Determine the (X, Y) coordinate at the center of the cell enclosing the given text.  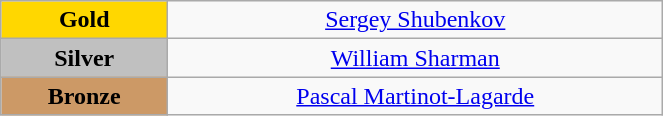
Gold (84, 20)
Sergey Shubenkov (416, 20)
Bronze (84, 96)
William Sharman (416, 58)
Silver (84, 58)
Pascal Martinot-Lagarde (416, 96)
